Identify which cell holds the provided text, then report its [X, Y] central coordinate. 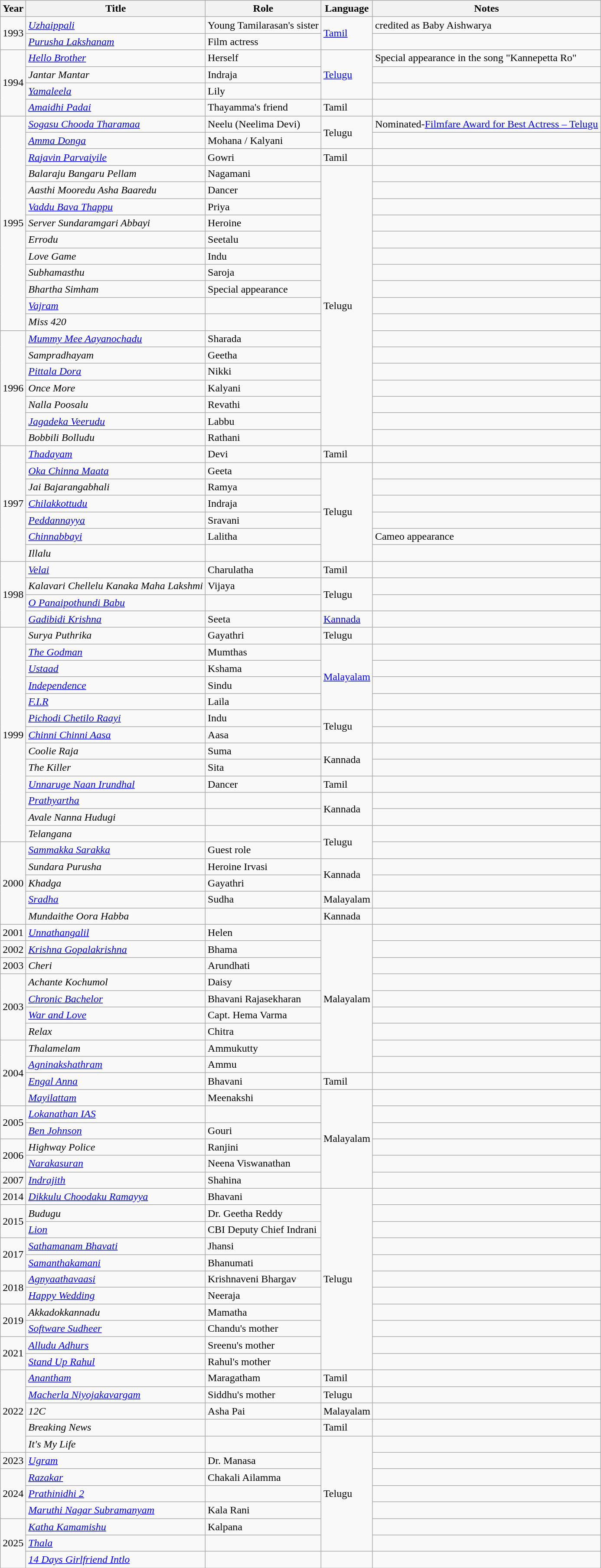
credited as Baby Aishwarya [487, 25]
Vaddu Bava Thappu [116, 207]
Kalavari Chellelu Kanaka Maha Lakshmi [116, 586]
Avale Nanna Hudugi [116, 817]
Software Sudheer [116, 1329]
1994 [13, 83]
2025 [13, 1543]
2024 [13, 1493]
2023 [13, 1460]
Balaraju Bangaru Pellam [116, 173]
Dr. Geetha Reddy [264, 1213]
Cheri [116, 965]
Chilakkottudu [116, 504]
Engal Anna [116, 1081]
Gowri [264, 157]
Young Tamilarasan's sister [264, 25]
Aasa [264, 735]
Priya [264, 207]
Pichodi Chetilo Raayi [116, 718]
Agnyaathavaasi [116, 1279]
Oka Chinna Maata [116, 470]
Sundara Purusha [116, 867]
Asha Pai [264, 1411]
Herself [264, 58]
Subhamasthu [116, 273]
Neena Viswanathan [264, 1164]
Bhanumati [264, 1263]
Dr. Manasa [264, 1460]
Hello Brother [116, 58]
The Killer [116, 768]
Coolie Raja [116, 751]
Lalitha [264, 537]
Lokanathan IAS [116, 1114]
Unnaruge Naan Irundhal [116, 784]
Sravani [264, 520]
Ammukutty [264, 1048]
Language [347, 9]
Server Sundaramgari Abbayi [116, 223]
Film actress [264, 42]
14 Days Girlfriend Intlo [116, 1560]
Maragatham [264, 1378]
Jantar Mantar [116, 75]
Peddannayya [116, 520]
Arundhati [264, 965]
Revathi [264, 404]
Ugram [116, 1460]
Relax [116, 1032]
2015 [13, 1221]
Rajavin Parvaiyile [116, 157]
2018 [13, 1288]
Chronic Bachelor [116, 998]
It's My Life [116, 1444]
Kshama [264, 668]
Ramya [264, 487]
Purusha Lakshanam [116, 42]
Vajram [116, 306]
Razakar [116, 1477]
12C [116, 1411]
2002 [13, 949]
Mayilattam [116, 1098]
Sampradhayam [116, 355]
Mohana / Kalyani [264, 140]
Sathamanam Bhavati [116, 1246]
Achante Kochumol [116, 982]
Thala [116, 1543]
Charulatha [264, 570]
Devi [264, 454]
Alludu Adhurs [116, 1345]
1993 [13, 33]
Dikkulu Choodaku Ramayya [116, 1196]
CBI Deputy Chief Indrani [264, 1229]
2004 [13, 1073]
Surya Puthrika [116, 636]
Helen [264, 932]
Heroine Irvasi [264, 867]
Lion [116, 1229]
Bhama [264, 949]
Thadayam [116, 454]
O Panaipothundi Babu [116, 603]
1999 [13, 734]
The Godman [116, 652]
2001 [13, 932]
Seeta [264, 619]
2006 [13, 1155]
Bhartha Simham [116, 289]
Sharada [264, 339]
Mumthas [264, 652]
Sammakka Sarakka [116, 850]
2005 [13, 1122]
Narakasuran [116, 1164]
Budugu [116, 1213]
Saroja [264, 273]
Year [13, 9]
2022 [13, 1411]
Special appearance in the song "Kannepetta Ro" [487, 58]
Yamaleela [116, 91]
Vijaya [264, 586]
Role [264, 9]
War and Love [116, 1015]
Gadibidi Krishna [116, 619]
Ammu [264, 1065]
Macherla Niyojakavargam [116, 1395]
Uzhaippali [116, 25]
Special appearance [264, 289]
Kalyani [264, 388]
Lily [264, 91]
Daisy [264, 982]
Suma [264, 751]
2000 [13, 883]
Stand Up Rahul [116, 1362]
Mamatha [264, 1312]
Unnathangalil [116, 932]
Laila [264, 701]
Akkadokkannadu [116, 1312]
Illalu [116, 553]
Mundaithe Oora Habba [116, 916]
Krishna Gopalakrishna [116, 949]
Independence [116, 685]
2019 [13, 1320]
Chinni Chinni Aasa [116, 735]
Amaidhi Padai [116, 108]
Anantham [116, 1378]
Mummy Mee Aayanochadu [116, 339]
Happy Wedding [116, 1296]
Chandu's mother [264, 1329]
Sradha [116, 900]
Prathyartha [116, 801]
Samanthakamani [116, 1263]
Pittala Dora [116, 372]
Chinnabbayi [116, 537]
Amma Donga [116, 140]
Thayamma's friend [264, 108]
Rathani [264, 437]
Meenakshi [264, 1098]
Ustaad [116, 668]
Prathinidhi 2 [116, 1493]
Ben Johnson [116, 1131]
Notes [487, 9]
Thalamelam [116, 1048]
Labbu [264, 421]
Rahul's mother [264, 1362]
Kalpana [264, 1526]
Chitra [264, 1032]
Gouri [264, 1131]
Krishnaveni Bhargav [264, 1279]
1997 [13, 503]
Maruthi Nagar Subramanyam [116, 1510]
Capt. Hema Varma [264, 1015]
Neeraja [264, 1296]
Errodu [116, 240]
Indrajith [116, 1180]
2017 [13, 1254]
Telangana [116, 834]
Khadga [116, 883]
2021 [13, 1353]
Katha Kamamishu [116, 1526]
Ranjini [264, 1147]
Seetalu [264, 240]
Highway Police [116, 1147]
Neelu (Neelima Devi) [264, 124]
Guest role [264, 850]
Bhavani Rajasekharan [264, 998]
Geeta [264, 470]
Agninakshathram [116, 1065]
Nikki [264, 372]
Heroine [264, 223]
Sindu [264, 685]
Sita [264, 768]
Nagamani [264, 173]
Nalla Poosalu [116, 404]
Bobbili Bolludu [116, 437]
Siddhu's mother [264, 1395]
Cameo appearance [487, 537]
Aasthi Mooredu Asha Baaredu [116, 190]
Chakali Ailamma [264, 1477]
1998 [13, 594]
Sogasu Chooda Tharamaa [116, 124]
Once More [116, 388]
Love Game [116, 256]
Title [116, 9]
Kala Rani [264, 1510]
Geetha [264, 355]
Jagadeka Veerudu [116, 421]
Shahina [264, 1180]
Jai Bajarangabhali [116, 487]
Miss 420 [116, 322]
Jhansi [264, 1246]
Sreenu's mother [264, 1345]
2007 [13, 1180]
F.I.R [116, 701]
Nominated-Filmfare Award for Best Actress – Telugu [487, 124]
1995 [13, 223]
Breaking News [116, 1428]
Velai [116, 570]
2014 [13, 1196]
1996 [13, 388]
Sudha [264, 900]
